For the text-containing cell, return its midpoint in (x, y) coordinate format. 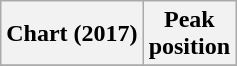
Peakposition (189, 34)
Chart (2017) (72, 34)
